Pinpoint the cell where the given text exists, returning its [X, Y] midpoint coordinate. 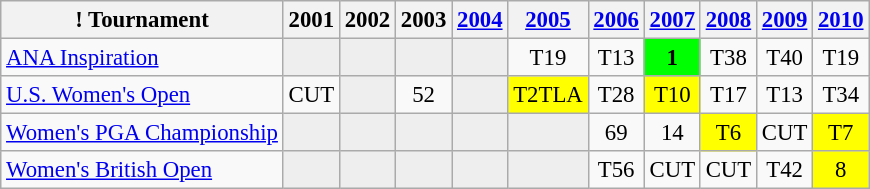
T17 [728, 95]
T34 [841, 95]
ANA Inspiration [142, 58]
T28 [616, 95]
2010 [841, 20]
2008 [728, 20]
2003 [424, 20]
T7 [841, 133]
T56 [616, 170]
T10 [672, 95]
2001 [311, 20]
T6 [728, 133]
52 [424, 95]
2004 [480, 20]
2009 [785, 20]
U.S. Women's Open [142, 95]
T40 [785, 58]
2006 [616, 20]
8 [841, 170]
T38 [728, 58]
2002 [367, 20]
Women's British Open [142, 170]
1 [672, 58]
T42 [785, 170]
2007 [672, 20]
T2TLA [548, 95]
! Tournament [142, 20]
Women's PGA Championship [142, 133]
14 [672, 133]
69 [616, 133]
2005 [548, 20]
